Capture the cell that displays the provided text and extract its [x, y] central coordinate. 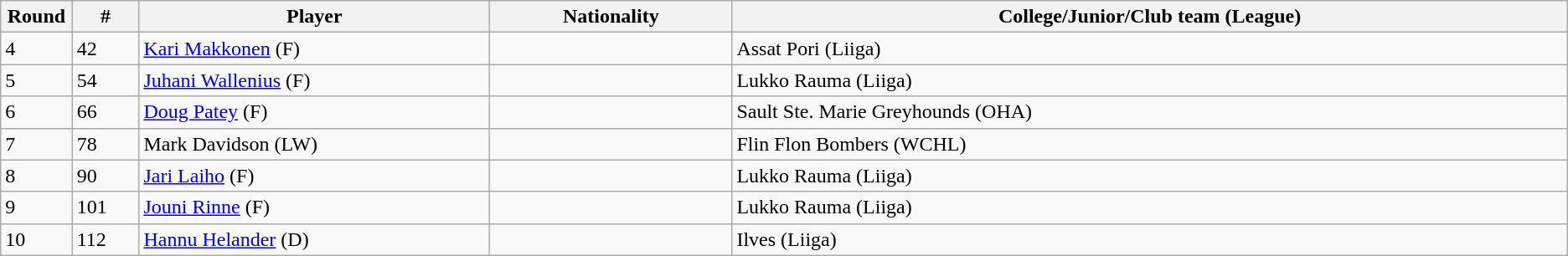
66 [106, 112]
10 [37, 239]
6 [37, 112]
7 [37, 144]
Mark Davidson (LW) [315, 144]
54 [106, 80]
Doug Patey (F) [315, 112]
Sault Ste. Marie Greyhounds (OHA) [1149, 112]
78 [106, 144]
90 [106, 176]
Juhani Wallenius (F) [315, 80]
Kari Makkonen (F) [315, 49]
# [106, 17]
Round [37, 17]
Hannu Helander (D) [315, 239]
4 [37, 49]
Jari Laiho (F) [315, 176]
42 [106, 49]
9 [37, 207]
Ilves (Liiga) [1149, 239]
112 [106, 239]
College/Junior/Club team (League) [1149, 17]
Jouni Rinne (F) [315, 207]
Assat Pori (Liiga) [1149, 49]
101 [106, 207]
Player [315, 17]
8 [37, 176]
5 [37, 80]
Nationality [611, 17]
Flin Flon Bombers (WCHL) [1149, 144]
